For the text-containing cell, return its midpoint in [x, y] coordinate format. 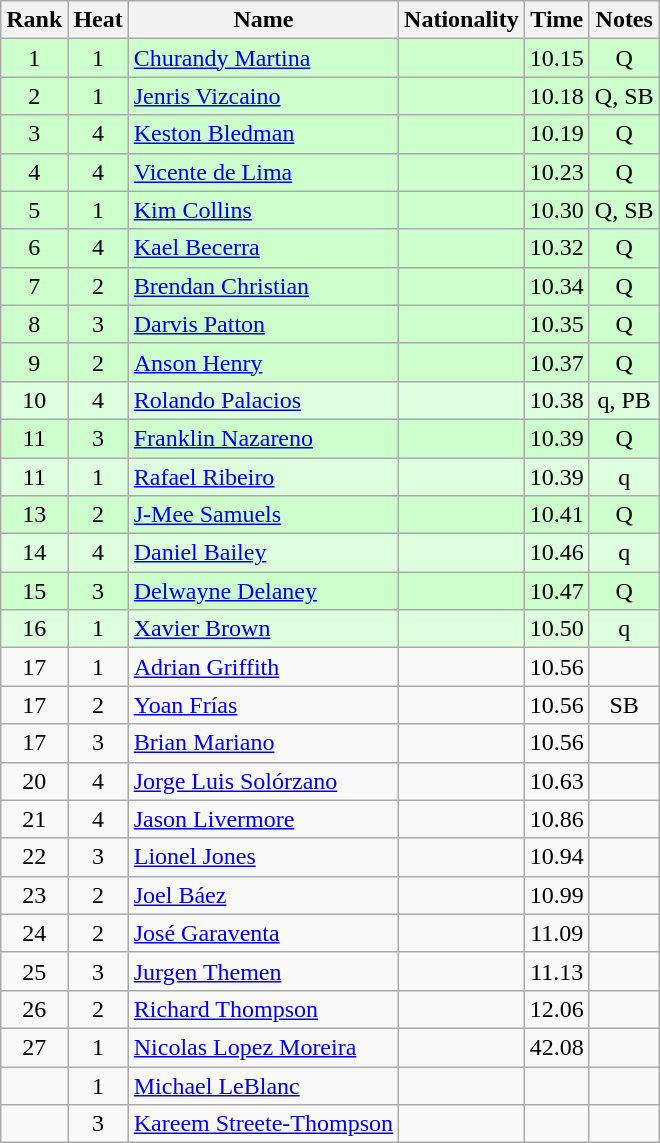
Yoan Frías [263, 705]
10.38 [556, 400]
10.19 [556, 134]
Delwayne Delaney [263, 591]
26 [34, 1009]
10.18 [556, 96]
Anson Henry [263, 362]
10.46 [556, 553]
Daniel Bailey [263, 553]
José Garaventa [263, 933]
6 [34, 248]
Richard Thompson [263, 1009]
Kim Collins [263, 210]
10.50 [556, 629]
Joel Báez [263, 895]
10.32 [556, 248]
Rolando Palacios [263, 400]
Kareem Streete-Thompson [263, 1124]
Brian Mariano [263, 743]
Vicente de Lima [263, 172]
5 [34, 210]
12.06 [556, 1009]
Notes [624, 20]
Franklin Nazareno [263, 438]
10.94 [556, 857]
23 [34, 895]
8 [34, 324]
11.09 [556, 933]
Lionel Jones [263, 857]
Kael Becerra [263, 248]
10.86 [556, 819]
13 [34, 515]
10.35 [556, 324]
16 [34, 629]
Rank [34, 20]
Nicolas Lopez Moreira [263, 1047]
q, PB [624, 400]
10.47 [556, 591]
Adrian Griffith [263, 667]
24 [34, 933]
Heat [98, 20]
14 [34, 553]
Nationality [462, 20]
Xavier Brown [263, 629]
Michael LeBlanc [263, 1085]
7 [34, 286]
Name [263, 20]
27 [34, 1047]
42.08 [556, 1047]
Darvis Patton [263, 324]
Time [556, 20]
SB [624, 705]
Jurgen Themen [263, 971]
10.30 [556, 210]
20 [34, 781]
10.63 [556, 781]
Jorge Luis Solórzano [263, 781]
10.15 [556, 58]
Brendan Christian [263, 286]
22 [34, 857]
Jenris Vizcaino [263, 96]
25 [34, 971]
10.34 [556, 286]
10.41 [556, 515]
10.99 [556, 895]
Churandy Martina [263, 58]
Jason Livermore [263, 819]
11.13 [556, 971]
10 [34, 400]
Keston Bledman [263, 134]
21 [34, 819]
15 [34, 591]
Rafael Ribeiro [263, 477]
10.23 [556, 172]
J-Mee Samuels [263, 515]
9 [34, 362]
10.37 [556, 362]
